Locate the cell with the specified text and output its [X, Y] center coordinate. 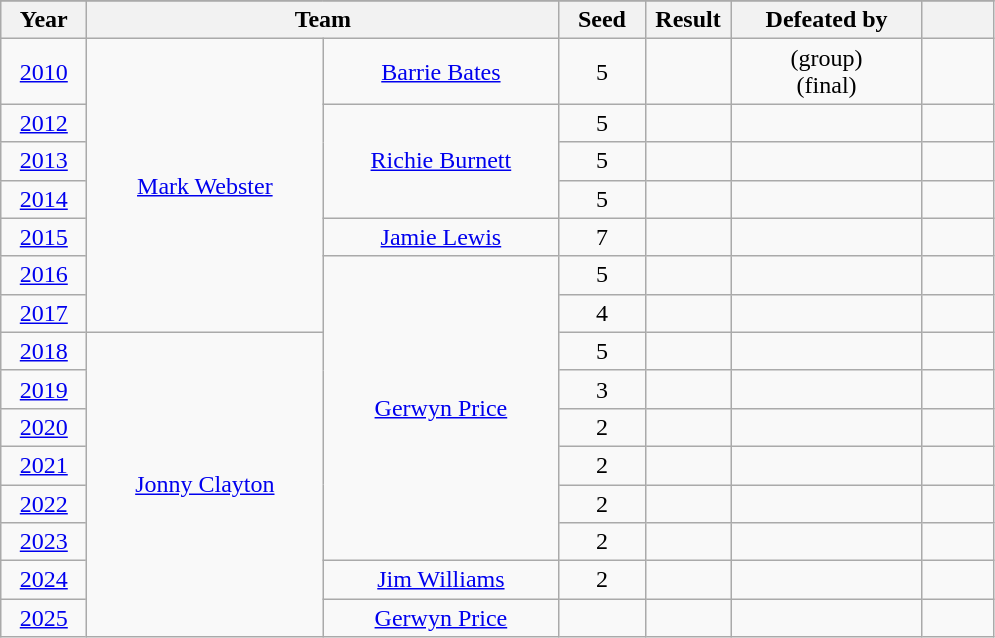
Jamie Lewis [441, 237]
2018 [44, 351]
Result [688, 20]
2012 [44, 123]
Barrie Bates [441, 72]
Jim Williams [441, 580]
4 [602, 313]
2019 [44, 389]
Mark Webster [205, 186]
2023 [44, 542]
2022 [44, 503]
2024 [44, 580]
Defeated by [826, 20]
Team [323, 20]
2010 [44, 72]
Year [44, 20]
2014 [44, 199]
3 [602, 389]
2015 [44, 237]
Jonny Clayton [205, 484]
Richie Burnett [441, 161]
2017 [44, 313]
Seed [602, 20]
2016 [44, 275]
2021 [44, 465]
2025 [44, 618]
2013 [44, 161]
2020 [44, 427]
(group) (final) [826, 72]
7 [602, 237]
